Pinpoint the cell where the given text exists, returning its [X, Y] midpoint coordinate. 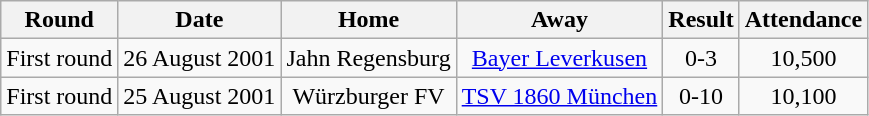
Away [560, 20]
0-10 [701, 96]
TSV 1860 München [560, 96]
Würzburger FV [368, 96]
Home [368, 20]
Result [701, 20]
Attendance [803, 20]
26 August 2001 [200, 58]
0-3 [701, 58]
10,500 [803, 58]
25 August 2001 [200, 96]
10,100 [803, 96]
Round [60, 20]
Bayer Leverkusen [560, 58]
Jahn Regensburg [368, 58]
Date [200, 20]
